Find where the given text appears and provide that cell's center as [x, y] coordinate. 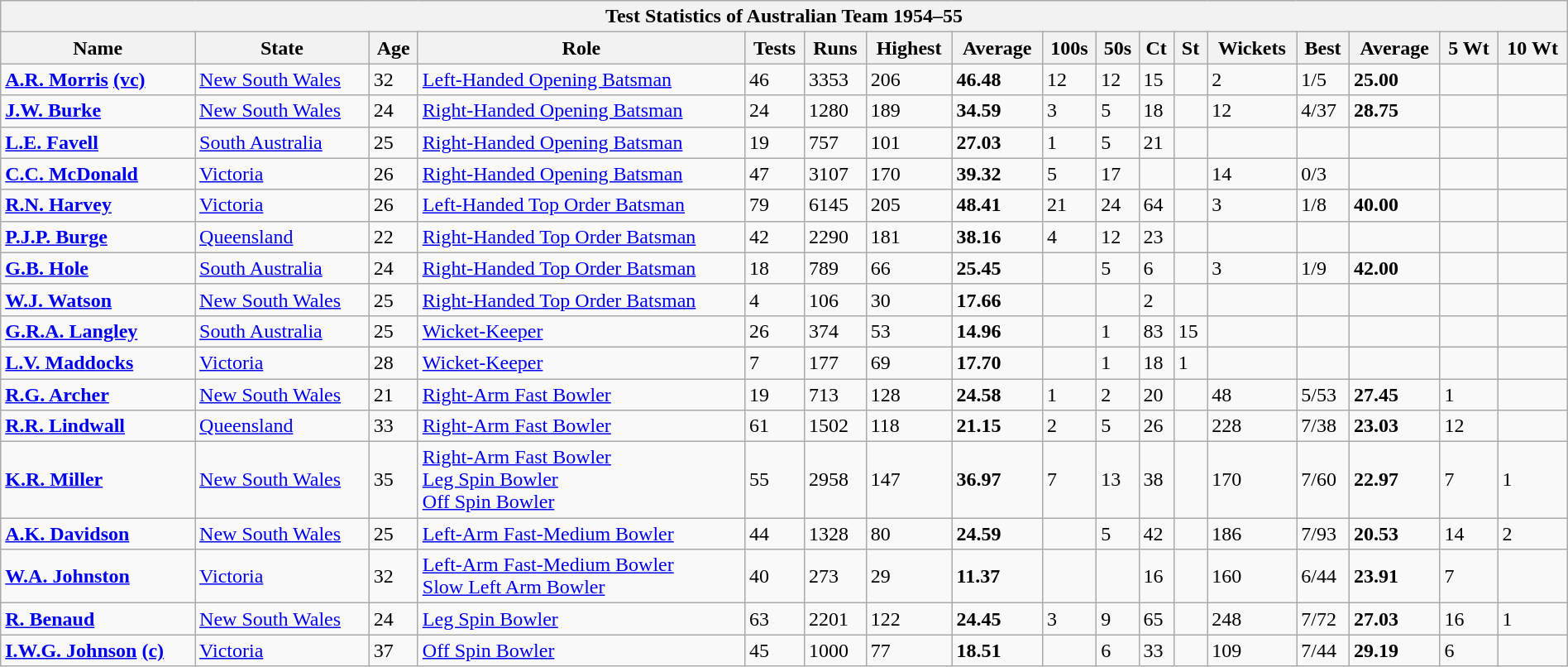
17 [1118, 174]
22 [394, 237]
46 [775, 79]
30 [909, 300]
177 [835, 362]
25.00 [1394, 79]
273 [835, 576]
1/8 [1323, 205]
374 [835, 331]
7/60 [1323, 480]
Ct [1156, 48]
789 [835, 268]
25.45 [997, 268]
147 [909, 480]
17.66 [997, 300]
61 [775, 426]
24.59 [997, 534]
181 [909, 237]
P.J.P. Burge [98, 237]
Best [1323, 48]
J.W. Burke [98, 111]
46.48 [997, 79]
48 [1252, 395]
Role [581, 48]
106 [835, 300]
713 [835, 395]
23 [1156, 237]
100s [1068, 48]
45 [775, 650]
4/37 [1323, 111]
186 [1252, 534]
109 [1252, 650]
9 [1118, 619]
65 [1156, 619]
20.53 [1394, 534]
1280 [835, 111]
248 [1252, 619]
29 [909, 576]
17.70 [997, 362]
14.96 [997, 331]
77 [909, 650]
40.00 [1394, 205]
6/44 [1323, 576]
118 [909, 426]
5 Wt [1469, 48]
20 [1156, 395]
A.R. Morris (vc) [98, 79]
24.45 [997, 619]
22.97 [1394, 480]
2958 [835, 480]
Leg Spin Bowler [581, 619]
I.W.G. Johnson (c) [98, 650]
Left-Handed Top Order Batsman [581, 205]
0/3 [1323, 174]
69 [909, 362]
23.03 [1394, 426]
53 [909, 331]
7/72 [1323, 619]
Left-Handed Opening Batsman [581, 79]
R.G. Archer [98, 395]
Left-Arm Fast-Medium Bowler Slow Left Arm Bowler [581, 576]
W.J. Watson [98, 300]
79 [775, 205]
Test Statistics of Australian Team 1954–55 [784, 17]
80 [909, 534]
122 [909, 619]
101 [909, 142]
Highest [909, 48]
47 [775, 174]
55 [775, 480]
228 [1252, 426]
1/5 [1323, 79]
G.R.A. Langley [98, 331]
11.37 [997, 576]
10 Wt [1532, 48]
189 [909, 111]
83 [1156, 331]
6145 [835, 205]
A.K. Davidson [98, 534]
2201 [835, 619]
Runs [835, 48]
2290 [835, 237]
42.00 [1394, 268]
13 [1118, 480]
5/53 [1323, 395]
G.B. Hole [98, 268]
37 [394, 650]
1/9 [1323, 268]
63 [775, 619]
28.75 [1394, 111]
128 [909, 395]
27.45 [1394, 395]
L.V. Maddocks [98, 362]
1328 [835, 534]
W.A. Johnston [98, 576]
66 [909, 268]
38 [1156, 480]
757 [835, 142]
40 [775, 576]
Off Spin Bowler [581, 650]
Name [98, 48]
St [1191, 48]
205 [909, 205]
160 [1252, 576]
R. Benaud [98, 619]
3107 [835, 174]
Left-Arm Fast-Medium Bowler [581, 534]
64 [1156, 205]
Wickets [1252, 48]
K.R. Miller [98, 480]
34.59 [997, 111]
Tests [775, 48]
1502 [835, 426]
18.51 [997, 650]
23.91 [1394, 576]
35 [394, 480]
21.15 [997, 426]
7/38 [1323, 426]
48.41 [997, 205]
7/44 [1323, 650]
R.N. Harvey [98, 205]
39.32 [997, 174]
C.C. McDonald [98, 174]
3353 [835, 79]
Age [394, 48]
1000 [835, 650]
24.58 [997, 395]
44 [775, 534]
State [283, 48]
29.19 [1394, 650]
R.R. Lindwall [98, 426]
28 [394, 362]
38.16 [997, 237]
7/93 [1323, 534]
L.E. Favell [98, 142]
36.97 [997, 480]
Right-Arm Fast Bowler Leg Spin Bowler Off Spin Bowler [581, 480]
50s [1118, 48]
206 [909, 79]
